Search for the cell housing the specified text and yield its (x, y) center coordinate. 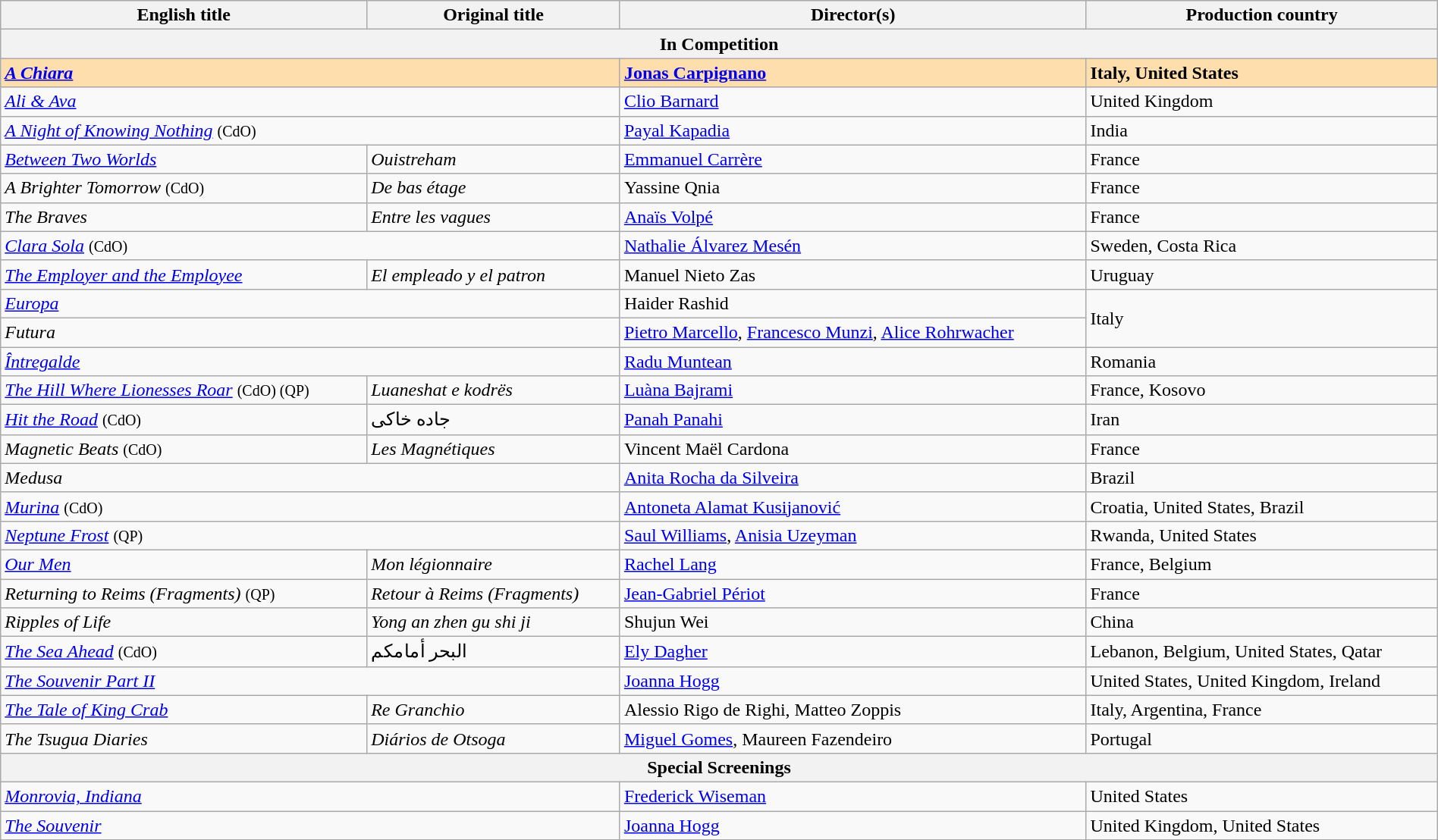
The Tsugua Diaries (184, 738)
Portugal (1262, 738)
El empleado y el patron (494, 274)
Haider Rashid (852, 303)
Returning to Reims (Fragments) (QP) (184, 594)
Ely Dagher (852, 652)
Shujun Wei (852, 622)
Italy (1262, 318)
Hit the Road (CdO) (184, 420)
Ouistreham (494, 159)
The Employer and the Employee (184, 274)
Antoneta Alamat Kusijanović (852, 506)
Original title (494, 15)
Manuel Nieto Zas (852, 274)
Monrovia, Indiana (311, 796)
Retour à Reims (Fragments) (494, 594)
The Souvenir (311, 826)
Rachel Lang (852, 564)
Jean-Gabriel Périot (852, 594)
In Competition (719, 44)
Panah Panahi (852, 420)
Production country (1262, 15)
Anita Rocha da Silveira (852, 478)
Iran (1262, 420)
Les Magnétiques (494, 449)
Saul Williams, Anisia Uzeyman (852, 535)
Ali & Ava (311, 102)
Entre les vagues (494, 217)
Frederick Wiseman (852, 796)
Rwanda, United States (1262, 535)
Vincent Maël Cardona (852, 449)
Pietro Marcello, Francesco Munzi, Alice Rohrwacher (852, 332)
Magnetic Beats (CdO) (184, 449)
Neptune Frost (QP) (311, 535)
United Kingdom (1262, 102)
Clara Sola (CdO) (311, 246)
Director(s) (852, 15)
Lebanon, Belgium, United States, Qatar (1262, 652)
Murina (CdO) (311, 506)
The Souvenir Part II (311, 681)
Re Granchio (494, 710)
Ripples of Life (184, 622)
Payal Kapadia (852, 130)
Întregalde (311, 362)
Brazil (1262, 478)
Yong an zhen gu shi ji (494, 622)
Diários de Otsoga (494, 738)
Futura (311, 332)
Luaneshat e kodrës (494, 390)
Alessio Rigo de Righi, Matteo Zoppis (852, 710)
Clio Barnard (852, 102)
جاده خاکی (494, 420)
The Sea Ahead (CdO) (184, 652)
Our Men (184, 564)
Italy, Argentina, France (1262, 710)
Nathalie Álvarez Mesén (852, 246)
Mon légionnaire (494, 564)
Uruguay (1262, 274)
China (1262, 622)
France, Belgium (1262, 564)
Special Screenings (719, 767)
The Hill Where Lionesses Roar (CdO) (QP) (184, 390)
A Night of Knowing Nothing (CdO) (311, 130)
United States (1262, 796)
De bas étage (494, 188)
Radu Muntean (852, 362)
Europa (311, 303)
A Brighter Tomorrow (CdO) (184, 188)
Anaïs Volpé (852, 217)
البحر أمامكم (494, 652)
United Kingdom, United States (1262, 826)
France, Kosovo (1262, 390)
Between Two Worlds (184, 159)
Medusa (311, 478)
The Tale of King Crab (184, 710)
Emmanuel Carrère (852, 159)
India (1262, 130)
Sweden, Costa Rica (1262, 246)
Luàna Bajrami (852, 390)
A Chiara (311, 73)
Yassine Qnia (852, 188)
United States, United Kingdom, Ireland (1262, 681)
Jonas Carpignano (852, 73)
Croatia, United States, Brazil (1262, 506)
Miguel Gomes, Maureen Fazendeiro (852, 738)
Italy, United States (1262, 73)
Romania (1262, 362)
The Braves (184, 217)
English title (184, 15)
